Identify which cell holds the provided text, then report its (x, y) central coordinate. 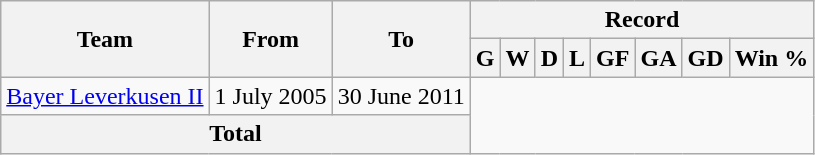
From (270, 39)
Bayer Leverkusen II (105, 96)
Record (642, 20)
GF (613, 58)
GD (706, 58)
To (401, 39)
W (518, 58)
Win % (772, 58)
Total (236, 134)
L (578, 58)
G (485, 58)
D (549, 58)
GA (658, 58)
30 June 2011 (401, 96)
Team (105, 39)
1 July 2005 (270, 96)
